Determine the (X, Y) coordinate at the center of the cell enclosing the given text.  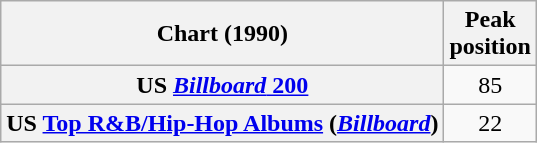
22 (490, 123)
Peakposition (490, 34)
Chart (1990) (222, 34)
85 (490, 85)
US Billboard 200 (222, 85)
US Top R&B/Hip-Hop Albums (Billboard) (222, 123)
